Identify which cell holds the provided text, then report its [X, Y] central coordinate. 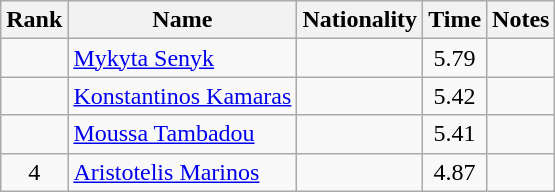
5.42 [455, 96]
Mykyta Senyk [182, 58]
Name [182, 20]
Aristotelis Marinos [182, 172]
5.79 [455, 58]
Moussa Tambadou [182, 134]
Notes [521, 20]
Time [455, 20]
4.87 [455, 172]
Nationality [360, 20]
4 [34, 172]
Rank [34, 20]
Konstantinos Kamaras [182, 96]
5.41 [455, 134]
